Pinpoint the cell where the given text exists, returning its (x, y) midpoint coordinate. 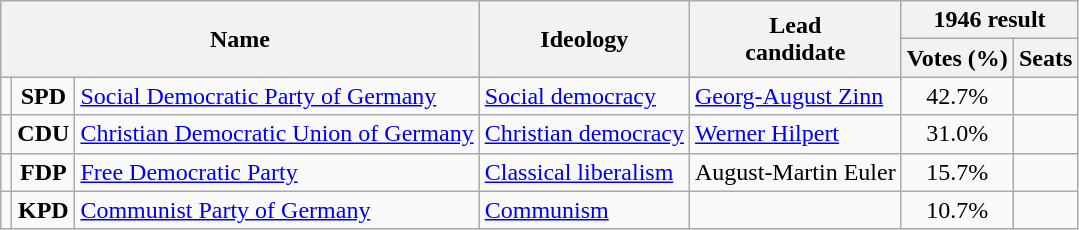
42.7% (957, 96)
15.7% (957, 172)
Free Democratic Party (277, 172)
1946 result (990, 20)
Name (240, 39)
Christian democracy (584, 134)
SPD (44, 96)
10.7% (957, 210)
Werner Hilpert (796, 134)
August-Martin Euler (796, 172)
Communism (584, 210)
CDU (44, 134)
Social democracy (584, 96)
Christian Democratic Union of Germany (277, 134)
31.0% (957, 134)
Georg-August Zinn (796, 96)
Seats (1045, 58)
Social Democratic Party of Germany (277, 96)
Ideology (584, 39)
Leadcandidate (796, 39)
Classical liberalism (584, 172)
FDP (44, 172)
Votes (%) (957, 58)
Communist Party of Germany (277, 210)
KPD (44, 210)
